Detect which cell encompasses the target text, then output its [X, Y] center coordinate. 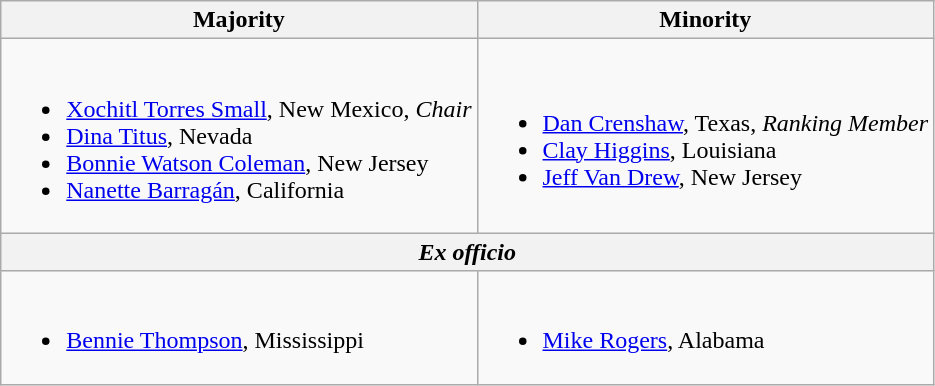
Mike Rogers, Alabama [706, 328]
Bennie Thompson, Mississippi [239, 328]
Majority [239, 20]
Minority [706, 20]
Xochitl Torres Small, New Mexico, ChairDina Titus, NevadaBonnie Watson Coleman, New JerseyNanette Barragán, California [239, 136]
Dan Crenshaw, Texas, Ranking MemberClay Higgins, LouisianaJeff Van Drew, New Jersey [706, 136]
Ex officio [468, 252]
